Find where the given text appears and provide that cell's center as [X, Y] coordinate. 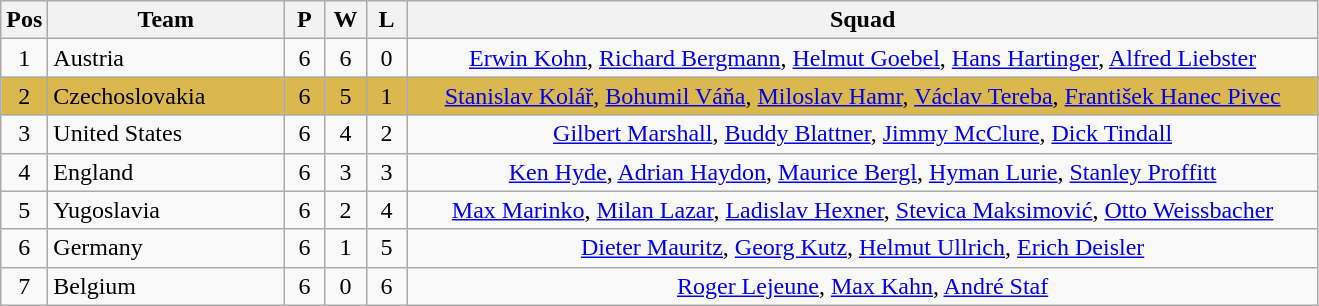
England [166, 172]
P [304, 20]
Czechoslovakia [166, 96]
W [346, 20]
Germany [166, 248]
L [386, 20]
Team [166, 20]
United States [166, 134]
Belgium [166, 286]
Roger Lejeune, Max Kahn, André Staf [862, 286]
Stanislav Kolář, Bohumil Váňa, Miloslav Hamr, Václav Tereba, František Hanec Pivec [862, 96]
Pos [24, 20]
Max Marinko, Milan Lazar, Ladislav Hexner, Stevica Maksimović, Otto Weissbacher [862, 210]
Austria [166, 58]
7 [24, 286]
Dieter Mauritz, Georg Kutz, Helmut Ullrich, Erich Deisler [862, 248]
Yugoslavia [166, 210]
Squad [862, 20]
Gilbert Marshall, Buddy Blattner, Jimmy McClure, Dick Tindall [862, 134]
Ken Hyde, Adrian Haydon, Maurice Bergl, Hyman Lurie, Stanley Proffitt [862, 172]
Erwin Kohn, Richard Bergmann, Helmut Goebel, Hans Hartinger, Alfred Liebster [862, 58]
